Output the (x, y) coordinate of the center of the cell containing the given text.  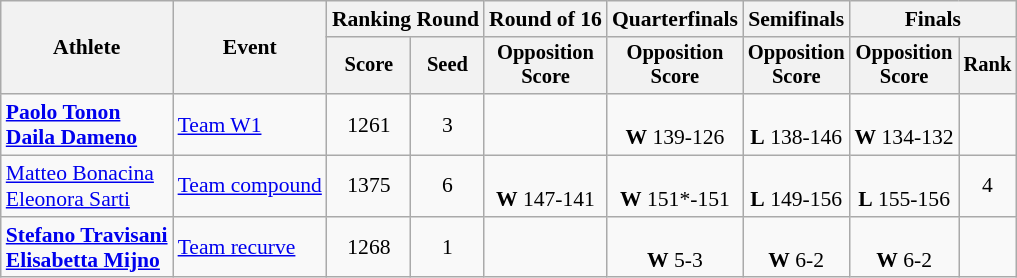
Rank (988, 66)
W 147-141 (546, 186)
1261 (369, 124)
Round of 16 (546, 19)
Semifinals (796, 19)
W 151*-151 (675, 186)
Finals (934, 19)
L 155-156 (904, 186)
3 (448, 124)
Matteo BonacinaEleonora Sarti (87, 186)
Score (369, 66)
Stefano TravisaniElisabetta Mijno (87, 248)
1268 (369, 248)
W 134-132 (904, 124)
Team compound (250, 186)
Event (250, 48)
6 (448, 186)
W 139-126 (675, 124)
1 (448, 248)
Athlete (87, 48)
Paolo TononDaila Dameno (87, 124)
4 (988, 186)
W 5-3 (675, 248)
Team recurve (250, 248)
L 138-146 (796, 124)
Ranking Round (406, 19)
L 149-156 (796, 186)
1375 (369, 186)
Seed (448, 66)
Quarterfinals (675, 19)
Team W1 (250, 124)
